Extract the [x, y] coordinate from the center of the cell holding the provided text.  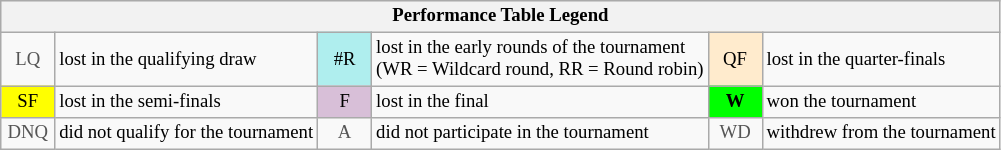
SF [28, 102]
#R [345, 60]
A [345, 134]
did not participate in the tournament [540, 134]
lost in the qualifying draw [186, 60]
F [345, 102]
won the tournament [881, 102]
lost in the early rounds of the tournament(WR = Wildcard round, RR = Round robin) [540, 60]
lost in the final [540, 102]
lost in the quarter-finals [881, 60]
did not qualify for the tournament [186, 134]
DNQ [28, 134]
Performance Table Legend [500, 16]
LQ [28, 60]
QF [735, 60]
lost in the semi-finals [186, 102]
WD [735, 134]
withdrew from the tournament [881, 134]
W [735, 102]
